Identify which cell holds the provided text, then report its [x, y] central coordinate. 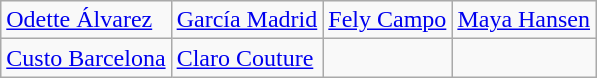
Custo Barcelona [86, 58]
Fely Campo [388, 20]
Maya Hansen [524, 20]
García Madrid [247, 20]
Odette Álvarez [86, 20]
Claro Couture [247, 58]
